Extract the [x, y] coordinate from the center of the cell holding the provided text.  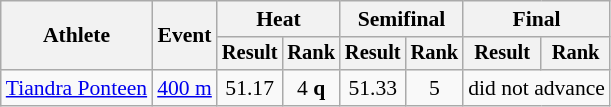
4 q [311, 88]
Heat [278, 19]
51.17 [250, 88]
did not advance [536, 88]
Semifinal [402, 19]
5 [435, 88]
Final [536, 19]
51.33 [373, 88]
400 m [184, 88]
Tiandra Ponteen [76, 88]
Event [184, 36]
Athlete [76, 36]
